For the text-containing cell, return its midpoint in (x, y) coordinate format. 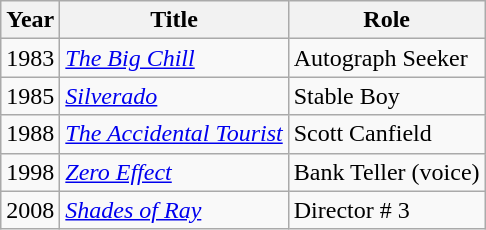
1985 (30, 96)
The Big Chill (174, 58)
Zero Effect (174, 172)
Title (174, 20)
1998 (30, 172)
1983 (30, 58)
2008 (30, 210)
Role (386, 20)
Autograph Seeker (386, 58)
Shades of Ray (174, 210)
Silverado (174, 96)
The Accidental Tourist (174, 134)
Director # 3 (386, 210)
Year (30, 20)
1988 (30, 134)
Scott Canfield (386, 134)
Stable Boy (386, 96)
Bank Teller (voice) (386, 172)
